Detect which cell encompasses the target text, then output its [x, y] center coordinate. 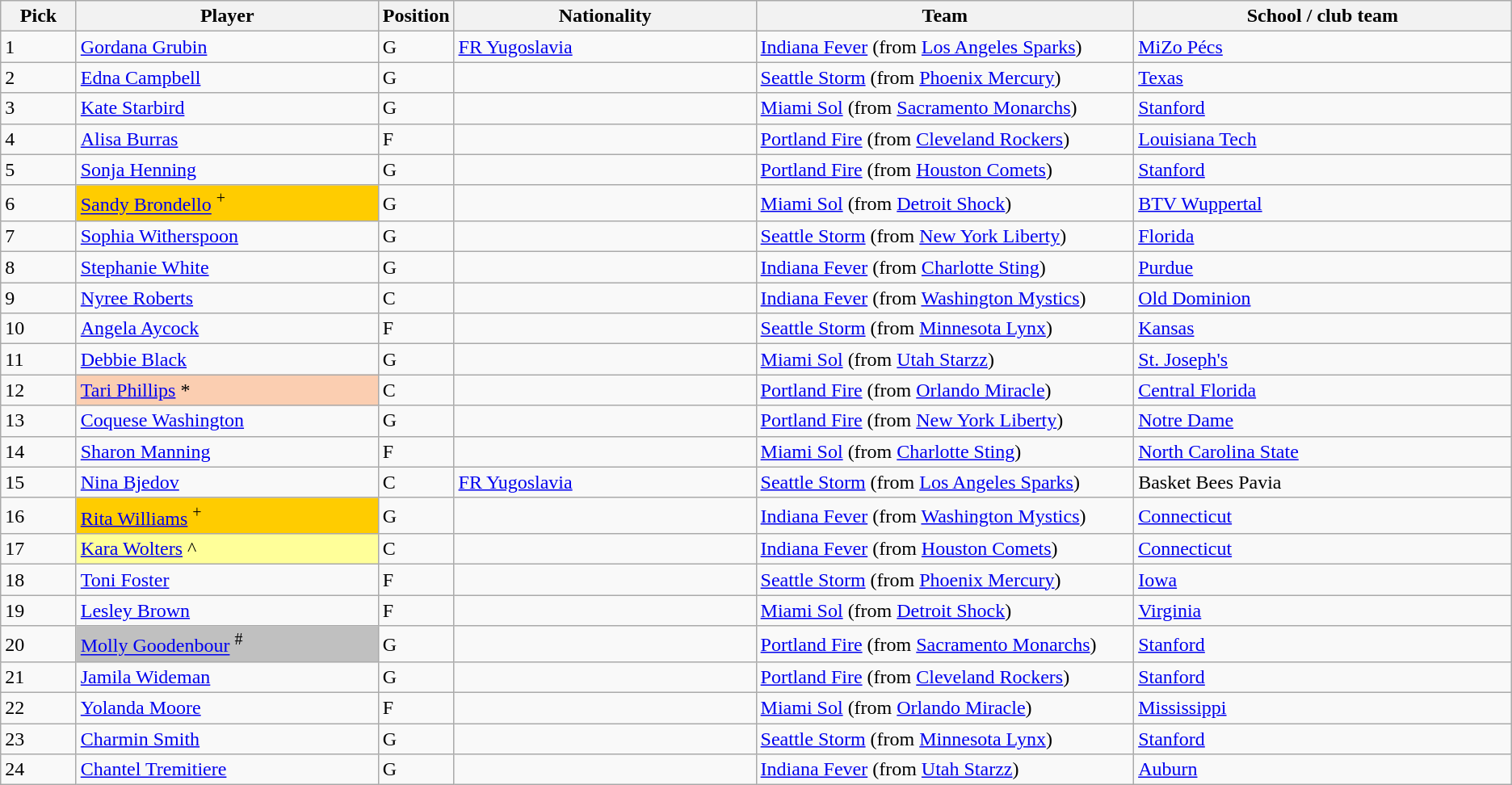
12 [39, 390]
Position [416, 16]
Indiana Fever (from Utah Starzz) [945, 770]
Charmin Smith [227, 739]
7 [39, 237]
Seattle Storm (from New York Liberty) [945, 237]
Nationality [605, 16]
BTV Wuppertal [1323, 204]
17 [39, 549]
18 [39, 580]
Old Dominion [1323, 298]
Yolanda Moore [227, 708]
13 [39, 421]
Texas [1323, 78]
Louisiana Tech [1323, 139]
Nyree Roberts [227, 298]
Mississippi [1323, 708]
Team [945, 16]
3 [39, 108]
Pick [39, 16]
20 [39, 644]
Miami Sol (from Utah Starzz) [945, 359]
19 [39, 611]
Sandy Brondello + [227, 204]
Kara Wolters ^ [227, 549]
Florida [1323, 237]
St. Joseph's [1323, 359]
Stephanie White [227, 267]
4 [39, 139]
Auburn [1323, 770]
Portland Fire (from Orlando Miracle) [945, 390]
MiZo Pécs [1323, 47]
Sharon Manning [227, 451]
Nina Bjedov [227, 482]
Lesley Brown [227, 611]
10 [39, 329]
24 [39, 770]
Rita Williams + [227, 515]
Seattle Storm (from Los Angeles Sparks) [945, 482]
Toni Foster [227, 580]
Indiana Fever (from Los Angeles Sparks) [945, 47]
Angela Aycock [227, 329]
Coquese Washington [227, 421]
Portland Fire (from New York Liberty) [945, 421]
1 [39, 47]
Edna Campbell [227, 78]
Basket Bees Pavia [1323, 482]
Sophia Witherspoon [227, 237]
15 [39, 482]
Player [227, 16]
Indiana Fever (from Charlotte Sting) [945, 267]
16 [39, 515]
Kansas [1323, 329]
Chantel Tremitiere [227, 770]
23 [39, 739]
Miami Sol (from Charlotte Sting) [945, 451]
11 [39, 359]
Molly Goodenbour # [227, 644]
14 [39, 451]
Debbie Black [227, 359]
Notre Dame [1323, 421]
8 [39, 267]
Jamila Wideman [227, 678]
6 [39, 204]
North Carolina State [1323, 451]
9 [39, 298]
Iowa [1323, 580]
Miami Sol (from Orlando Miracle) [945, 708]
Gordana Grubin [227, 47]
Indiana Fever (from Houston Comets) [945, 549]
Sonja Henning [227, 170]
Central Florida [1323, 390]
Alisa Burras [227, 139]
21 [39, 678]
Portland Fire (from Houston Comets) [945, 170]
22 [39, 708]
Portland Fire (from Sacramento Monarchs) [945, 644]
Kate Starbird [227, 108]
Miami Sol (from Sacramento Monarchs) [945, 108]
School / club team [1323, 16]
Virginia [1323, 611]
5 [39, 170]
2 [39, 78]
Tari Phillips * [227, 390]
Purdue [1323, 267]
